Return the (X, Y) coordinate for the center point of the cell that contains the specified text.  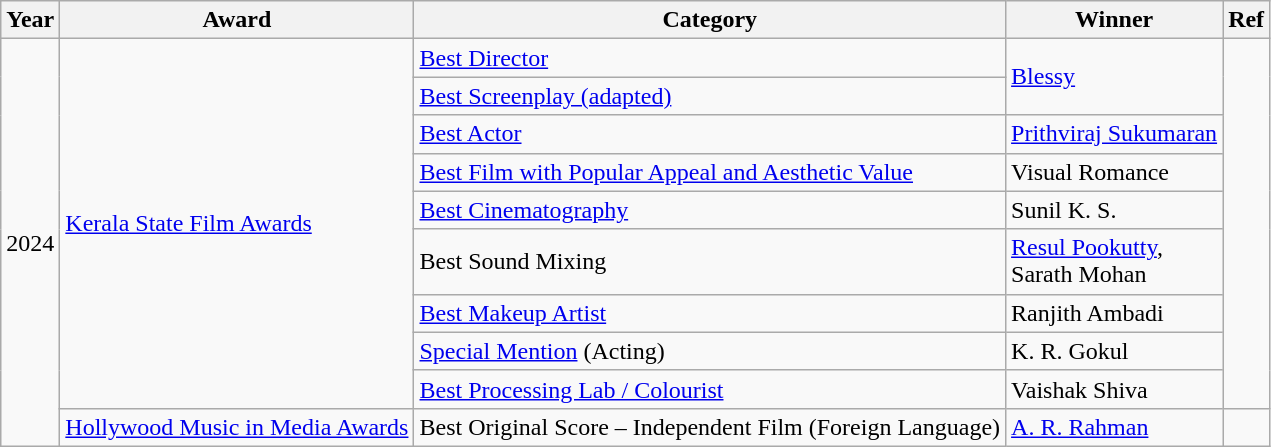
Category (710, 20)
Visual Romance (1114, 172)
Best Cinematography (710, 210)
Best Makeup Artist (710, 313)
Best Actor (710, 134)
Award (237, 20)
K. R. Gokul (1114, 351)
Year (30, 20)
Best Director (710, 58)
Best Processing Lab / Colourist (710, 389)
Winner (1114, 20)
Sunil K. S. (1114, 210)
Ref (1246, 20)
Prithviraj Sukumaran (1114, 134)
Blessy (1114, 77)
Kerala State Film Awards (237, 224)
Ranjith Ambadi (1114, 313)
Hollywood Music in Media Awards (237, 427)
Special Mention (Acting) (710, 351)
Best Original Score – Independent Film (Foreign Language) (710, 427)
Best Sound Mixing (710, 262)
Vaishak Shiva (1114, 389)
2024 (30, 243)
A. R. Rahman (1114, 427)
Best Screenplay (adapted) (710, 96)
Resul Pookutty,Sarath Mohan (1114, 262)
Best Film with Popular Appeal and Aesthetic Value (710, 172)
